Identify which cell holds the provided text, then report its (X, Y) central coordinate. 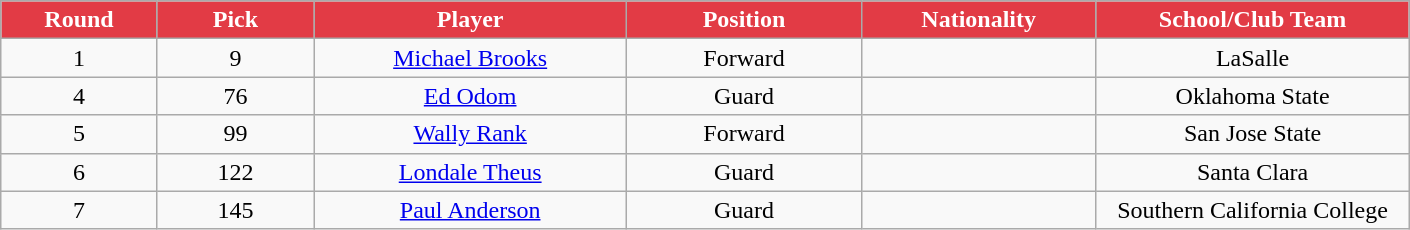
99 (235, 134)
5 (79, 134)
76 (235, 96)
School/Club Team (1252, 20)
122 (235, 172)
4 (79, 96)
6 (79, 172)
9 (235, 58)
Paul Anderson (470, 210)
Ed Odom (470, 96)
Southern California College (1252, 210)
Londale Theus (470, 172)
Nationality (978, 20)
Michael Brooks (470, 58)
Position (744, 20)
Oklahoma State (1252, 96)
LaSalle (1252, 58)
Wally Rank (470, 134)
145 (235, 210)
Pick (235, 20)
Santa Clara (1252, 172)
7 (79, 210)
Player (470, 20)
San Jose State (1252, 134)
Round (79, 20)
1 (79, 58)
